Return the (x, y) coordinate for the center point of the cell that contains the specified text.  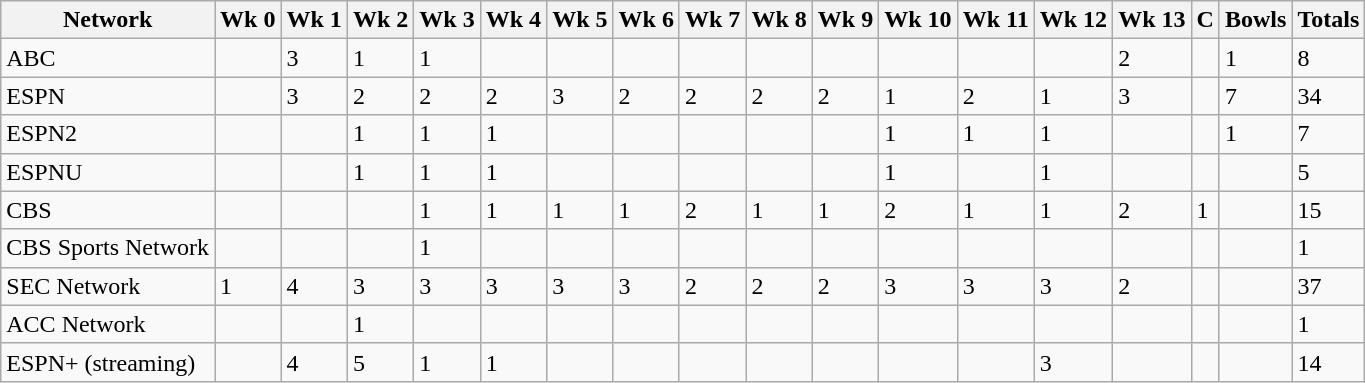
Wk 8 (779, 20)
ACC Network (108, 324)
Network (108, 20)
ESPN (108, 96)
14 (1328, 362)
Wk 12 (1073, 20)
37 (1328, 286)
34 (1328, 96)
Wk 9 (845, 20)
Bowls (1255, 20)
ESPN2 (108, 134)
Wk 11 (996, 20)
Wk 6 (646, 20)
Wk 2 (380, 20)
Wk 3 (447, 20)
15 (1328, 210)
Wk 5 (580, 20)
CBS Sports Network (108, 248)
C (1205, 20)
ESPN+ (streaming) (108, 362)
8 (1328, 58)
Wk 1 (314, 20)
Wk 0 (247, 20)
Totals (1328, 20)
Wk 4 (513, 20)
Wk 10 (918, 20)
ESPNU (108, 172)
CBS (108, 210)
ABC (108, 58)
SEC Network (108, 286)
Wk 13 (1152, 20)
Wk 7 (712, 20)
